Detect which cell encompasses the target text, then output its [x, y] center coordinate. 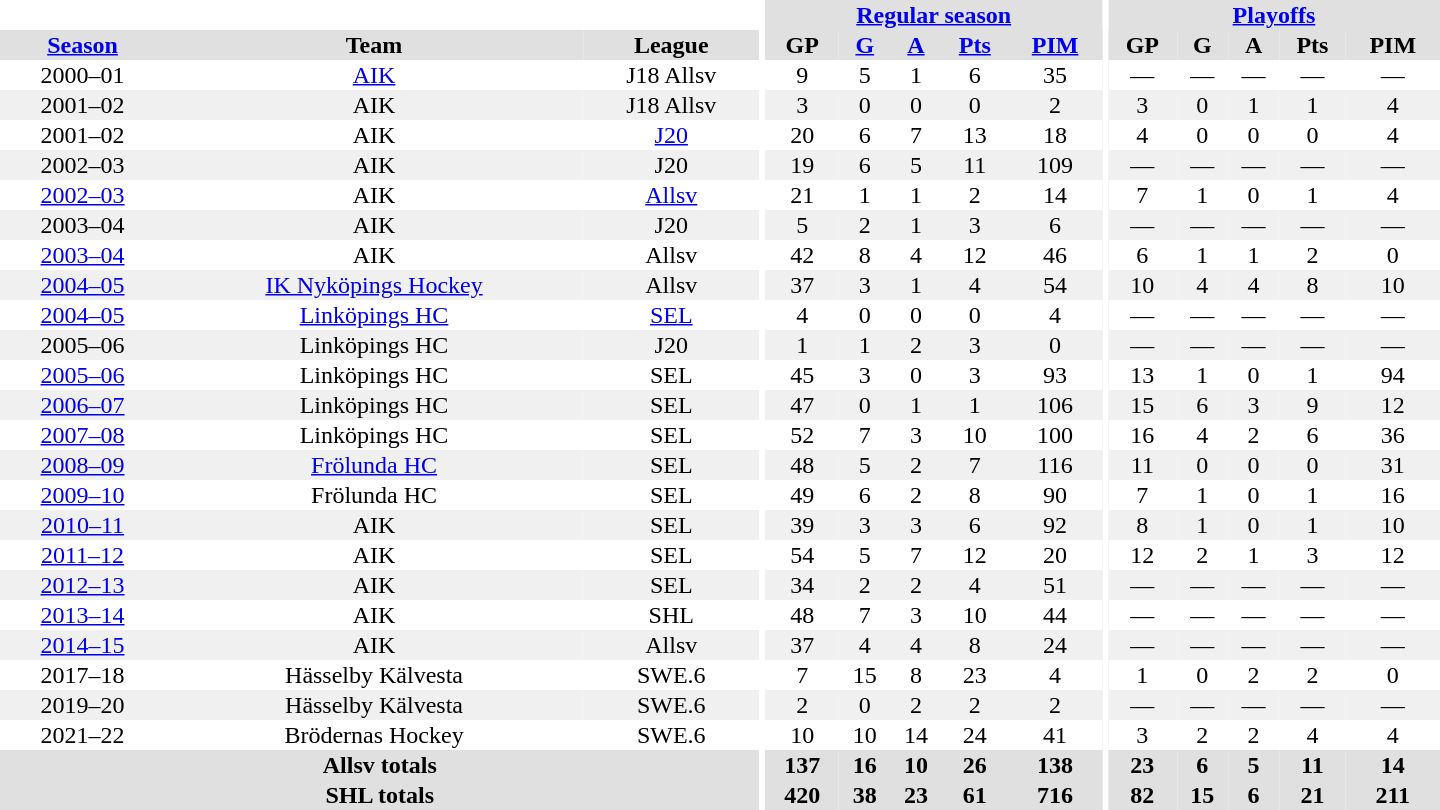
2012–13 [82, 585]
2000–01 [82, 75]
716 [1055, 795]
211 [1393, 795]
SHL totals [380, 795]
Season [82, 45]
93 [1055, 375]
36 [1393, 435]
2009–10 [82, 495]
2014–15 [82, 645]
45 [802, 375]
2006–07 [82, 405]
2021–22 [82, 735]
SHL [671, 615]
94 [1393, 375]
34 [802, 585]
49 [802, 495]
2017–18 [82, 675]
100 [1055, 435]
41 [1055, 735]
2013–14 [82, 615]
18 [1055, 135]
31 [1393, 465]
52 [802, 435]
137 [802, 765]
44 [1055, 615]
42 [802, 255]
Regular season [934, 15]
47 [802, 405]
26 [975, 765]
2010–11 [82, 525]
Brödernas Hockey [374, 735]
2011–12 [82, 555]
39 [802, 525]
46 [1055, 255]
92 [1055, 525]
League [671, 45]
IK Nyköpings Hockey [374, 285]
420 [802, 795]
35 [1055, 75]
38 [864, 795]
90 [1055, 495]
106 [1055, 405]
82 [1142, 795]
116 [1055, 465]
61 [975, 795]
Playoffs [1274, 15]
Team [374, 45]
19 [802, 165]
Allsv totals [380, 765]
2008–09 [82, 465]
138 [1055, 765]
2007–08 [82, 435]
2019–20 [82, 705]
109 [1055, 165]
51 [1055, 585]
